Extract the [x, y] coordinate from the center of the cell holding the provided text.  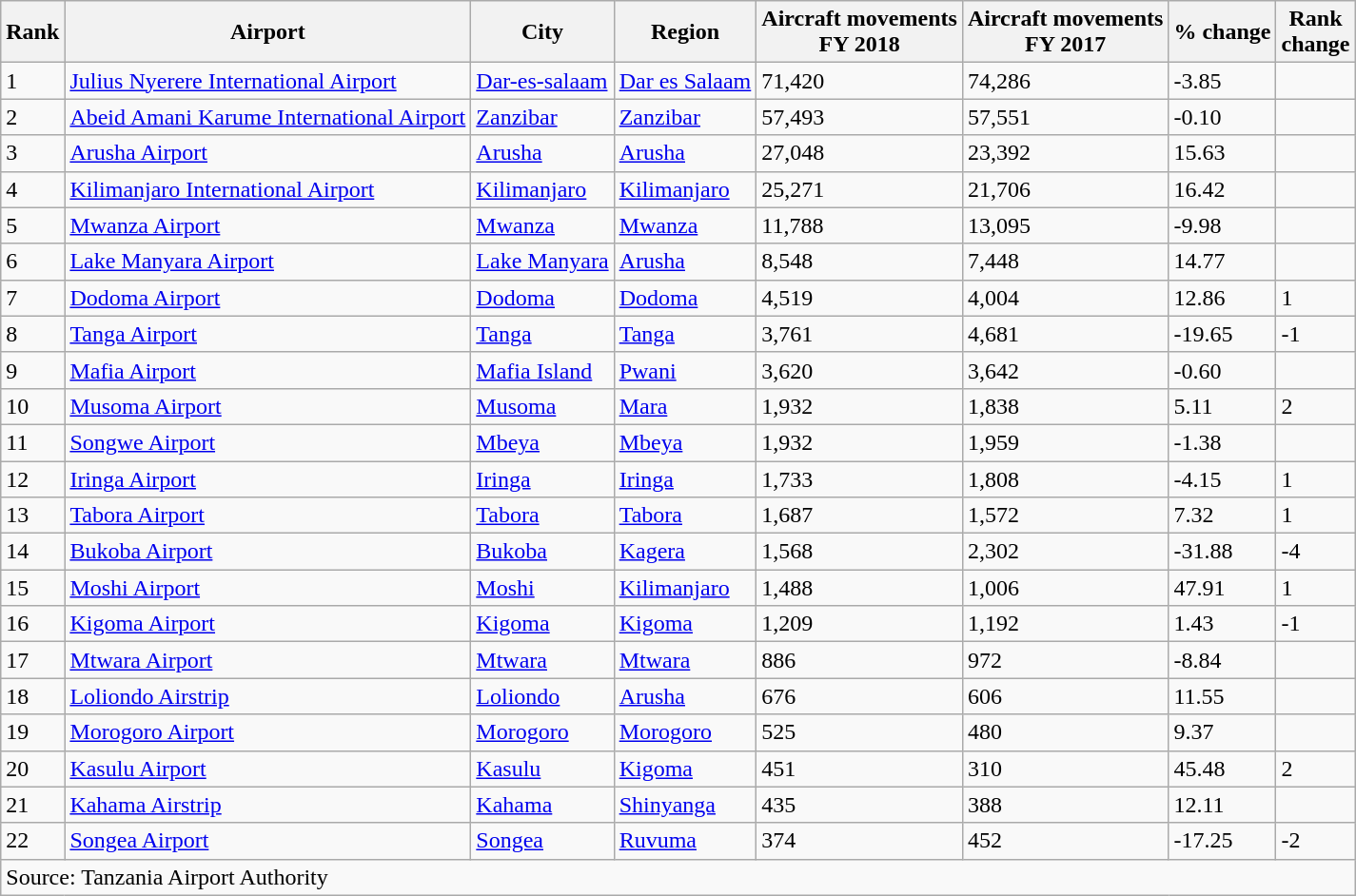
2,302 [1066, 552]
13,095 [1066, 225]
Iringa Airport [268, 478]
16.42 [1222, 189]
1,687 [860, 516]
374 [860, 841]
Arusha Airport [268, 153]
1,568 [860, 552]
15.63 [1222, 153]
7.32 [1222, 516]
1,572 [1066, 516]
Kagera [685, 552]
47.91 [1222, 588]
13 [32, 516]
5.11 [1222, 406]
Dodoma Airport [268, 298]
1,838 [1066, 406]
Ruvuma [685, 841]
Lake Manyara [542, 262]
25,271 [860, 189]
Songea Airport [268, 841]
1,488 [860, 588]
12.86 [1222, 298]
-8.84 [1222, 660]
Julius Nyerere International Airport [268, 81]
11.55 [1222, 696]
5 [32, 225]
1,808 [1066, 478]
1.43 [1222, 624]
10 [32, 406]
Musoma Airport [268, 406]
Mara [685, 406]
21,706 [1066, 189]
3,620 [860, 370]
Tanga Airport [268, 334]
Pwani [685, 370]
Tabora Airport [268, 516]
451 [860, 769]
Kasulu Airport [268, 769]
9.37 [1222, 732]
Region [685, 32]
18 [32, 696]
27,048 [860, 153]
57,551 [1066, 117]
-2 [1315, 841]
19 [32, 732]
-1.38 [1222, 442]
-31.88 [1222, 552]
Source: Tanzania Airport Authority [678, 877]
Musoma [542, 406]
City [542, 32]
4,681 [1066, 334]
Aircraft movementsFY 2018 [860, 32]
74,286 [1066, 81]
Bukoba Airport [268, 552]
Mafia Airport [268, 370]
21 [32, 805]
16 [32, 624]
Kasulu [542, 769]
452 [1066, 841]
6 [32, 262]
4,519 [860, 298]
-0.60 [1222, 370]
57,493 [860, 117]
Moshi Airport [268, 588]
-17.25 [1222, 841]
Dar-es-salaam [542, 81]
Dar es Salaam [685, 81]
Shinyanga [685, 805]
1,733 [860, 478]
310 [1066, 769]
Rankchange [1315, 32]
Mwanza Airport [268, 225]
23,392 [1066, 153]
Aircraft movementsFY 2017 [1066, 32]
11,788 [860, 225]
Loliondo [542, 696]
7 [32, 298]
-4 [1315, 552]
20 [32, 769]
7,448 [1066, 262]
Mtwara Airport [268, 660]
435 [860, 805]
1,959 [1066, 442]
8 [32, 334]
525 [860, 732]
676 [860, 696]
-19.65 [1222, 334]
Kahama Airstrip [268, 805]
-4.15 [1222, 478]
3,642 [1066, 370]
Kigoma Airport [268, 624]
45.48 [1222, 769]
8,548 [860, 262]
11 [32, 442]
Kilimanjaro International Airport [268, 189]
Mafia Island [542, 370]
17 [32, 660]
22 [32, 841]
Morogoro Airport [268, 732]
12 [32, 478]
1,006 [1066, 588]
-3.85 [1222, 81]
1,192 [1066, 624]
71,420 [860, 81]
1,209 [860, 624]
-0.10 [1222, 117]
Moshi [542, 588]
480 [1066, 732]
% change [1222, 32]
3 [32, 153]
Songwe Airport [268, 442]
4 [32, 189]
Abeid Amani Karume International Airport [268, 117]
14.77 [1222, 262]
606 [1066, 696]
14 [32, 552]
Kahama [542, 805]
Loliondo Airstrip [268, 696]
Airport [268, 32]
9 [32, 370]
Songea [542, 841]
Lake Manyara Airport [268, 262]
Rank [32, 32]
972 [1066, 660]
Bukoba [542, 552]
4,004 [1066, 298]
3,761 [860, 334]
12.11 [1222, 805]
886 [860, 660]
15 [32, 588]
-9.98 [1222, 225]
388 [1066, 805]
